Locate the cell with the specified text and output its [x, y] center coordinate. 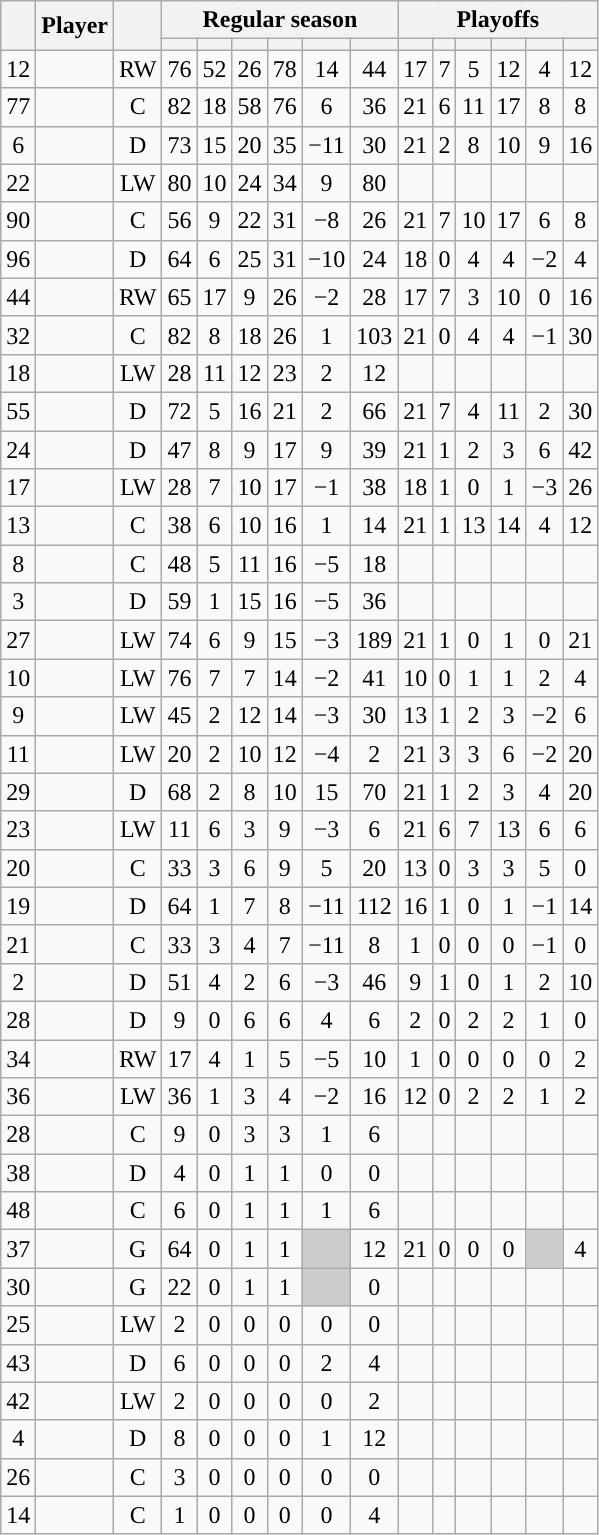
103 [374, 335]
55 [18, 411]
72 [180, 411]
189 [374, 640]
35 [284, 145]
66 [374, 411]
59 [180, 602]
29 [18, 792]
58 [250, 107]
−4 [326, 754]
78 [284, 69]
32 [18, 335]
43 [18, 1363]
46 [374, 982]
45 [180, 716]
77 [18, 107]
96 [18, 259]
74 [180, 640]
19 [18, 906]
−8 [326, 221]
65 [180, 297]
39 [374, 449]
27 [18, 640]
41 [374, 678]
Regular season [280, 20]
37 [18, 1249]
47 [180, 449]
73 [180, 145]
51 [180, 982]
90 [18, 221]
Playoffs [498, 20]
70 [374, 792]
56 [180, 221]
68 [180, 792]
52 [214, 69]
−10 [326, 259]
112 [374, 906]
Player [75, 26]
